Output the (X, Y) coordinate of the center of the cell containing the given text.  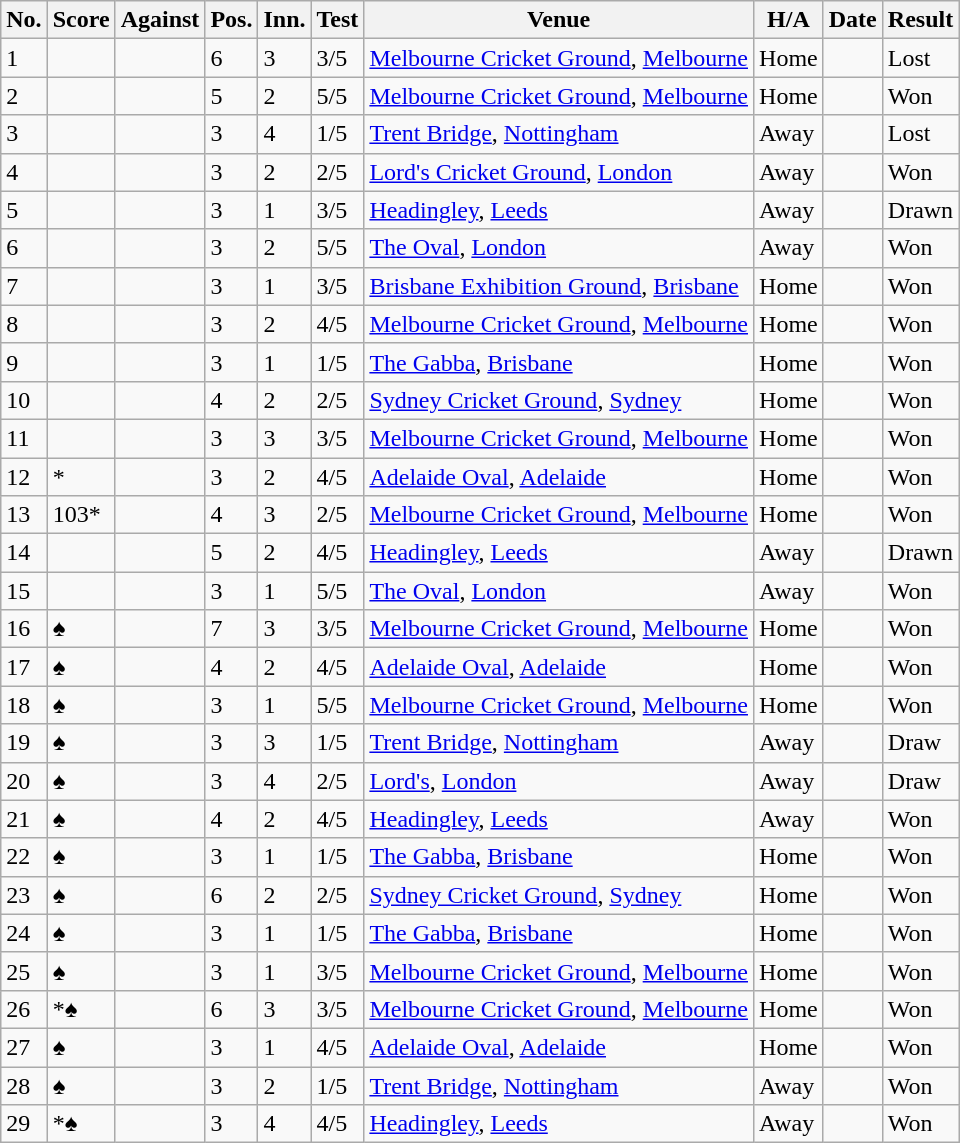
20 (24, 781)
24 (24, 933)
25 (24, 971)
Date (852, 20)
103* (81, 515)
14 (24, 553)
17 (24, 667)
Lord's, London (559, 781)
27 (24, 1047)
11 (24, 438)
Score (81, 20)
8 (24, 324)
26 (24, 1009)
No. (24, 20)
Pos. (232, 20)
22 (24, 857)
9 (24, 362)
12 (24, 477)
18 (24, 705)
15 (24, 591)
Result (920, 20)
Lord's Cricket Ground, London (559, 172)
Test (338, 20)
21 (24, 819)
H/A (789, 20)
19 (24, 743)
* (81, 477)
10 (24, 400)
16 (24, 629)
Inn. (284, 20)
23 (24, 895)
13 (24, 515)
28 (24, 1085)
Against (160, 20)
Brisbane Exhibition Ground, Brisbane (559, 286)
29 (24, 1124)
Venue (559, 20)
